Detect which cell encompasses the target text, then output its (x, y) center coordinate. 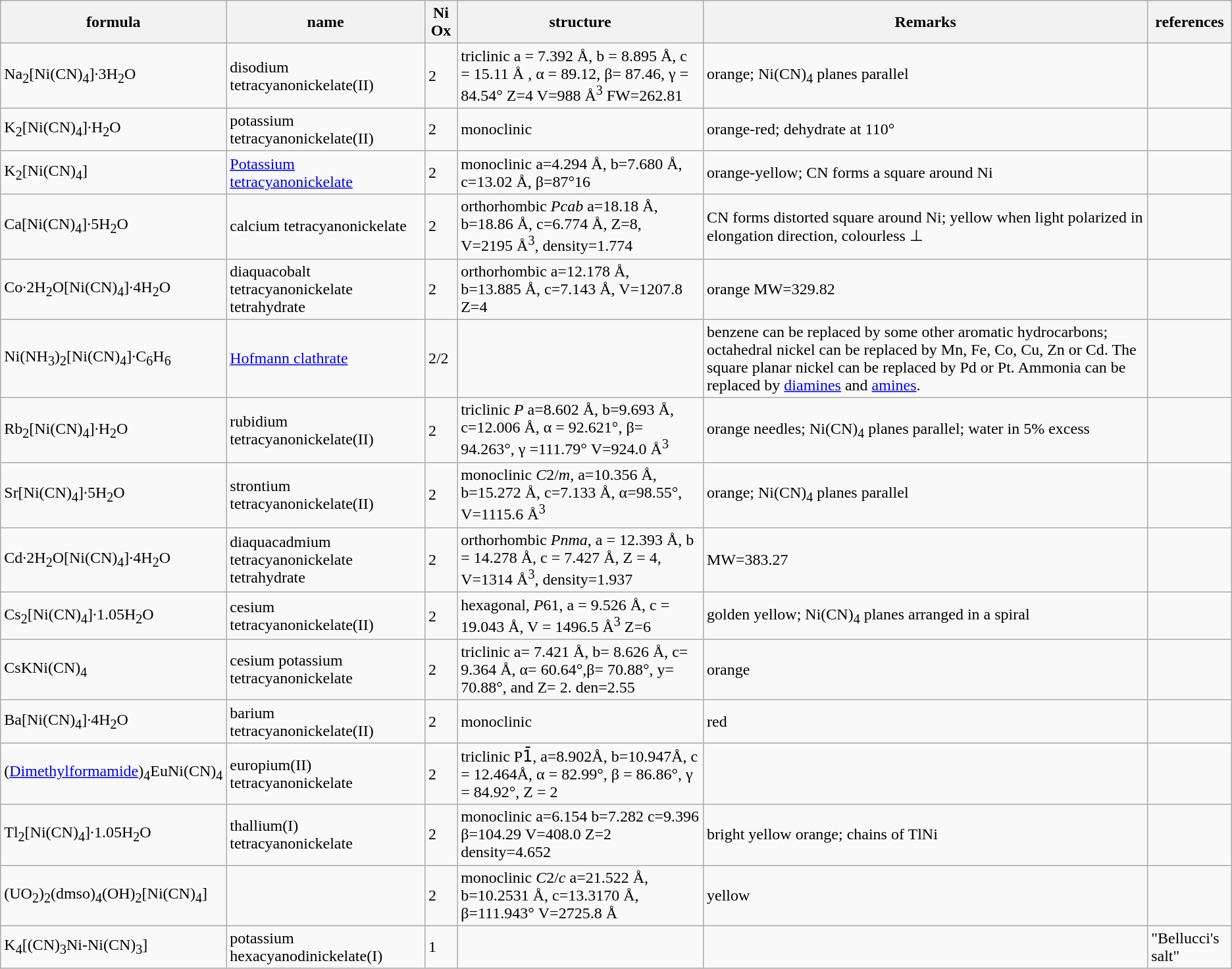
Ca[Ni(CN)4]·5H2O (113, 226)
cesium tetracyanonickelate(II) (326, 616)
monoclinic C2/c a=21.522 Å, b=10.2531 Å, c=13.3170 Å, β=111.943° V=2725.8 Å (580, 895)
CsKNi(CN)4 (113, 669)
K4[(CN)3Ni-Ni(CN)3] (113, 947)
orange MW=329.82 (925, 289)
Tl2[Ni(CN)4]·1.05H2O (113, 835)
monoclinic a=4.294 Å, b=7.680 Å, c=13.02 Å, β=87°16 (580, 172)
Sr[Ni(CN)4]·5H2O (113, 495)
Ni(NH3)2[Ni(CN)4]·C6H6 (113, 358)
Ba[Ni(CN)4]·4H2O (113, 721)
CN forms distorted square around Ni; yellow when light polarized in elongation direction, colourless ⊥ (925, 226)
(Dimethylformamide)4EuNi(CN)4 (113, 774)
"Bellucci's salt" (1190, 947)
Potassium tetracyanonickelate (326, 172)
Hofmann clathrate (326, 358)
formula (113, 22)
rubidium tetracyanonickelate(II) (326, 431)
Cd·2H2O[Ni(CN)4]·4H2O (113, 560)
monoclinic a=6.154 b=7.282 c=9.396 β=104.29 V=408.0 Z=2 density=4.652 (580, 835)
potassium hexacyanodinickelate(I) (326, 947)
(UO2)2(dmso)4(OH)2[Ni(CN)4] (113, 895)
golden yellow; Ni(CN)4 planes arranged in a spiral (925, 616)
potassium tetracyanonickelate(II) (326, 129)
hexagonal, P61, a = 9.526 Å, c = 19.043 Å, V = 1496.5 Å3 Z=6 (580, 616)
1 (441, 947)
calcium tetracyanonickelate (326, 226)
triclinic a = 7.392 Å, b = 8.895 Å, c = 15.11 Å , α = 89.12, β= 87.46, γ = 84.54° Z=4 V=988 Å3 FW=262.81 (580, 76)
red (925, 721)
K2[Ni(CN)4]·H2O (113, 129)
diaquacobalt tetracyanonickelate tetrahydrate (326, 289)
disodium tetracyanonickelate(II) (326, 76)
Ni Ox (441, 22)
orange-yellow; CN forms a square around Ni (925, 172)
MW=383.27 (925, 560)
Co·2H2O[Ni(CN)4]·4H2O (113, 289)
orthorhombic Pnma, a = 12.393 Å, b = 14.278 Å, c = 7.427 Å, Z = 4, V=1314 Å3, density=1.937 (580, 560)
strontium tetracyanonickelate(II) (326, 495)
Remarks (925, 22)
yellow (925, 895)
barium tetracyanonickelate(II) (326, 721)
thallium(I) tetracyanonickelate (326, 835)
orange (925, 669)
name (326, 22)
orange-red; dehydrate at 110° (925, 129)
orthorhombic a=12.178 Å, b=13.885 Å, c=7.143 Å, V=1207.8 Z=4 (580, 289)
structure (580, 22)
europium(II) tetracyanonickelate (326, 774)
triclinic P a=8.602 Å, b=9.693 Å, c=12.006 Å, α = 92.621°, β= 94.263°, γ =111.79° V=924.0 Å3 (580, 431)
Na2[Ni(CN)4]·3H2O (113, 76)
diaquacadmium tetracyanonickelate tetrahydrate (326, 560)
references (1190, 22)
orange needles; Ni(CN)4 planes parallel; water in 5% excess (925, 431)
monoclinic C2/m, a=10.356 Å, b=15.272 Å, c=7.133 Å, α=98.55°, V=1115.6 Å3 (580, 495)
Rb2[Ni(CN)4]·H2O (113, 431)
orthorhombic Pcab a=18.18 Å, b=18.86 Å, c=6.774 Å, Z=8, V=2195 Å3, density=1.774 (580, 226)
2/2 (441, 358)
K2[Ni(CN)4] (113, 172)
triclinic a= 7.421 Å, b= 8.626 Å, c= 9.364 Å, α= 60.64°,β= 70.88°, y= 70.88°, and Z= 2. den=2.55 (580, 669)
triclinic P1̄, a=8.902Å, b=10.947Å, c = 12.464Å, α = 82.99°, β = 86.86°, γ = 84.92°, Z = 2 (580, 774)
Cs2[Ni(CN)4]·1.05H2O (113, 616)
cesium potassium tetracyanonickelate (326, 669)
bright yellow orange; chains of TlNi (925, 835)
